Pinpoint the cell where the given text exists, returning its [X, Y] midpoint coordinate. 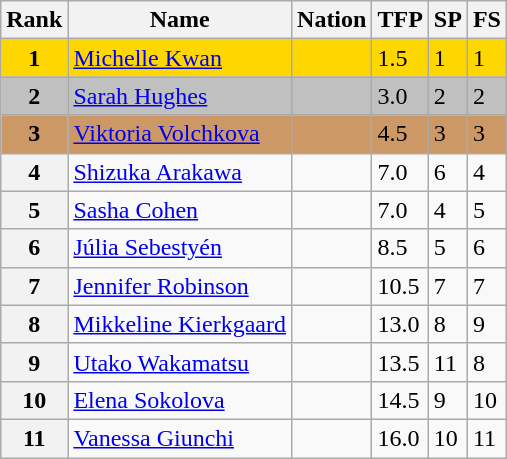
Nation [332, 20]
Vanessa Giunchi [180, 438]
1.5 [400, 58]
4.5 [400, 134]
13.0 [400, 324]
Viktoria Volchkova [180, 134]
Sasha Cohen [180, 210]
10.5 [400, 286]
14.5 [400, 400]
3.0 [400, 96]
SP [448, 20]
Michelle Kwan [180, 58]
Shizuka Arakawa [180, 172]
Sarah Hughes [180, 96]
FS [486, 20]
Rank [34, 20]
Elena Sokolova [180, 400]
Jennifer Robinson [180, 286]
Mikkeline Kierkgaard [180, 324]
16.0 [400, 438]
13.5 [400, 362]
Júlia Sebestyén [180, 248]
8.5 [400, 248]
TFP [400, 20]
Utako Wakamatsu [180, 362]
Name [180, 20]
